Return (x, y) of the center of cell containing provided text 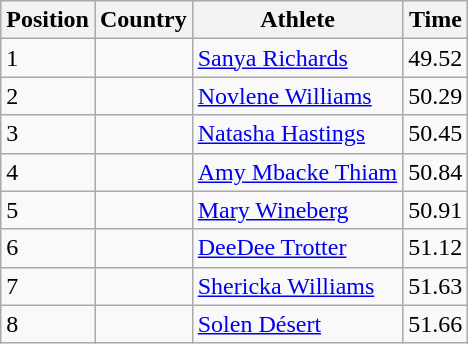
8 (48, 324)
Novlene Williams (298, 96)
51.66 (436, 324)
2 (48, 96)
Position (48, 20)
DeeDee Trotter (298, 248)
Time (436, 20)
49.52 (436, 58)
Shericka Williams (298, 286)
50.45 (436, 134)
Solen Désert (298, 324)
Natasha Hastings (298, 134)
51.12 (436, 248)
Country (143, 20)
Amy Mbacke Thiam (298, 172)
50.84 (436, 172)
Athlete (298, 20)
7 (48, 286)
1 (48, 58)
50.91 (436, 210)
6 (48, 248)
5 (48, 210)
3 (48, 134)
Mary Wineberg (298, 210)
50.29 (436, 96)
Sanya Richards (298, 58)
4 (48, 172)
51.63 (436, 286)
